Find where the given text appears and provide that cell's center as (x, y) coordinate. 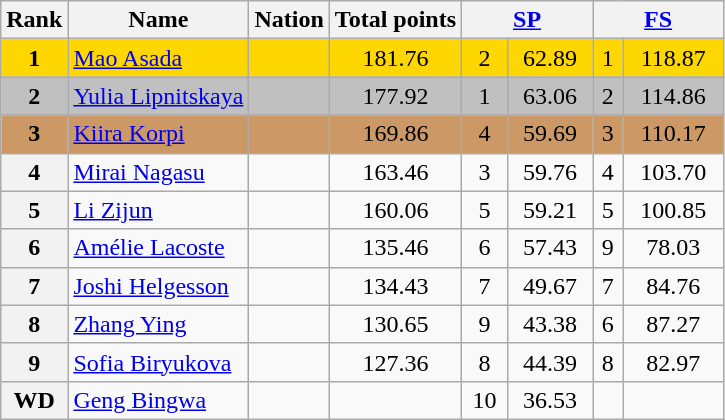
160.06 (395, 210)
59.69 (550, 134)
103.70 (674, 172)
43.38 (550, 324)
127.36 (395, 362)
44.39 (550, 362)
63.06 (550, 96)
Sofia Biryukova (158, 362)
36.53 (550, 400)
82.97 (674, 362)
WD (34, 400)
10 (485, 400)
134.43 (395, 286)
Mao Asada (158, 58)
Joshi Helgesson (158, 286)
62.89 (550, 58)
Total points (395, 20)
Amélie Lacoste (158, 248)
163.46 (395, 172)
118.87 (674, 58)
Kiira Korpi (158, 134)
Nation (289, 20)
135.46 (395, 248)
84.76 (674, 286)
100.85 (674, 210)
49.67 (550, 286)
Rank (34, 20)
SP (528, 20)
114.86 (674, 96)
Zhang Ying (158, 324)
Geng Bingwa (158, 400)
169.86 (395, 134)
110.17 (674, 134)
177.92 (395, 96)
181.76 (395, 58)
130.65 (395, 324)
Mirai Nagasu (158, 172)
78.03 (674, 248)
87.27 (674, 324)
Li Zijun (158, 210)
Name (158, 20)
FS (658, 20)
Yulia Lipnitskaya (158, 96)
59.21 (550, 210)
57.43 (550, 248)
59.76 (550, 172)
